Provide the (X, Y) coordinate of the cell's center where the given text is located.  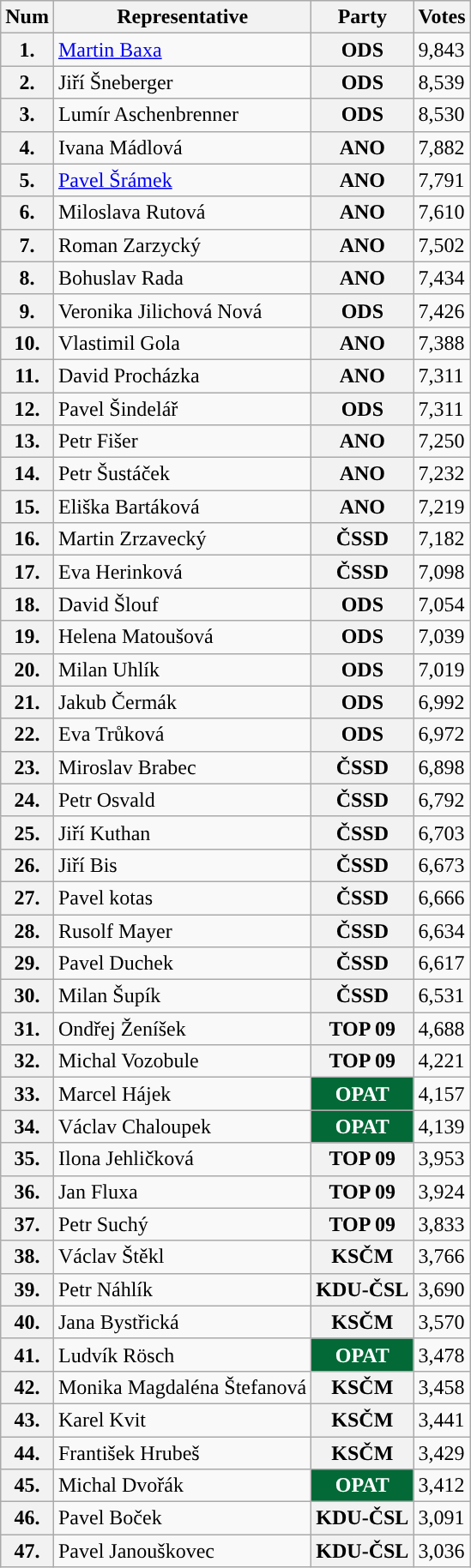
Eliška Bartáková (182, 507)
Milan Uhlík (182, 670)
Petr Fišer (182, 442)
7,054 (442, 604)
18. (27, 604)
Martin Baxa (182, 50)
43. (27, 1420)
7,232 (442, 474)
Petr Suchý (182, 1224)
3,570 (442, 1322)
2. (27, 82)
7. (27, 245)
7,434 (442, 278)
3,690 (442, 1289)
4,157 (442, 1094)
Jiří Kuthan (182, 832)
20. (27, 670)
35. (27, 1159)
4,688 (442, 1029)
42. (27, 1387)
25. (27, 832)
3,036 (442, 1551)
32. (27, 1061)
Jiří Bis (182, 865)
7,250 (442, 442)
27. (27, 898)
David Šlouf (182, 604)
36. (27, 1192)
Veronika Jilichová Nová (182, 310)
3,458 (442, 1387)
František Hrubeš (182, 1453)
7,098 (442, 572)
Rusolf Mayer (182, 930)
6. (27, 213)
7,882 (442, 147)
Pavel Šindelář (182, 409)
Bohuslav Rada (182, 278)
6,634 (442, 930)
21. (27, 702)
44. (27, 1453)
7,182 (442, 539)
7,219 (442, 507)
Num (27, 17)
14. (27, 474)
Ondřej Ženíšek (182, 1029)
24. (27, 800)
3,833 (442, 1224)
3. (27, 115)
4,139 (442, 1126)
Jiří Šneberger (182, 82)
3,953 (442, 1159)
8,530 (442, 115)
Helena Matoušová (182, 637)
4,221 (442, 1061)
6,972 (442, 735)
19. (27, 637)
45. (27, 1486)
15. (27, 507)
Karel Kvit (182, 1420)
Martin Zrzavecký (182, 539)
Václav Chaloupek (182, 1126)
9. (27, 310)
Ivana Mádlová (182, 147)
Michal Vozobule (182, 1061)
Eva Herinková (182, 572)
29. (27, 964)
7,791 (442, 180)
10. (27, 343)
Pavel Boček (182, 1518)
Petr Šustáček (182, 474)
3,478 (442, 1355)
26. (27, 865)
Pavel Šrámek (182, 180)
3,412 (442, 1486)
3,429 (442, 1453)
Marcel Hájek (182, 1094)
8. (27, 278)
34. (27, 1126)
Votes (442, 17)
Eva Trůková (182, 735)
39. (27, 1289)
17. (27, 572)
7,039 (442, 637)
41. (27, 1355)
7,019 (442, 670)
Pavel Duchek (182, 964)
7,502 (442, 245)
22. (27, 735)
12. (27, 409)
13. (27, 442)
38. (27, 1257)
7,426 (442, 310)
16. (27, 539)
3,091 (442, 1518)
28. (27, 930)
31. (27, 1029)
Václav Štěkl (182, 1257)
Miloslava Rutová (182, 213)
David Procházka (182, 375)
6,703 (442, 832)
9,843 (442, 50)
4. (27, 147)
Petr Osvald (182, 800)
6,617 (442, 964)
40. (27, 1322)
Monika Magdaléna Štefanová (182, 1387)
Pavel kotas (182, 898)
Ludvík Rösch (182, 1355)
Lumír Aschenbrenner (182, 115)
7,388 (442, 343)
1. (27, 50)
Party (362, 17)
6,673 (442, 865)
3,924 (442, 1192)
Representative (182, 17)
6,666 (442, 898)
3,766 (442, 1257)
7,610 (442, 213)
6,531 (442, 996)
33. (27, 1094)
8,539 (442, 82)
23. (27, 767)
5. (27, 180)
37. (27, 1224)
11. (27, 375)
Jakub Čermák (182, 702)
Miroslav Brabec (182, 767)
47. (27, 1551)
Michal Dvořák (182, 1486)
46. (27, 1518)
Jan Fluxa (182, 1192)
Vlastimil Gola (182, 343)
3,441 (442, 1420)
6,898 (442, 767)
Pavel Janouškovec (182, 1551)
Milan Šupík (182, 996)
30. (27, 996)
Roman Zarzycký (182, 245)
6,792 (442, 800)
Ilona Jehličková (182, 1159)
Petr Náhlík (182, 1289)
6,992 (442, 702)
Jana Bystřická (182, 1322)
